Pinpoint the cell where the given text exists, returning its (x, y) midpoint coordinate. 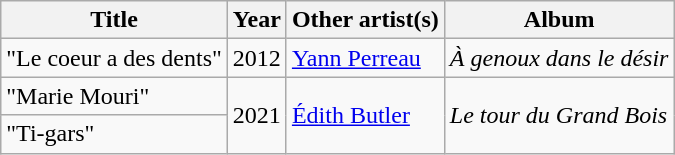
Title (114, 20)
2012 (256, 58)
Yann Perreau (365, 58)
2021 (256, 115)
Other artist(s) (365, 20)
Album (559, 20)
Year (256, 20)
"Marie Mouri" (114, 96)
Le tour du Grand Bois (559, 115)
"Le coeur a des dents" (114, 58)
À genoux dans le désir (559, 58)
Édith Butler (365, 115)
"Ti-gars" (114, 134)
